Provide the (x, y) coordinate of the cell's center where the given text is located.  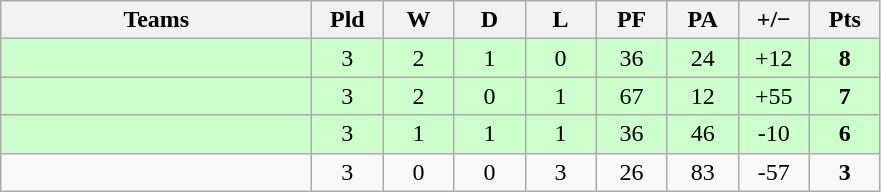
Pts (844, 20)
8 (844, 58)
+/− (774, 20)
7 (844, 96)
+55 (774, 96)
24 (702, 58)
46 (702, 134)
D (490, 20)
6 (844, 134)
PF (632, 20)
83 (702, 172)
67 (632, 96)
Pld (348, 20)
W (418, 20)
+12 (774, 58)
12 (702, 96)
-10 (774, 134)
26 (632, 172)
-57 (774, 172)
L (560, 20)
Teams (156, 20)
PA (702, 20)
